Detect which cell encompasses the target text, then output its [x, y] center coordinate. 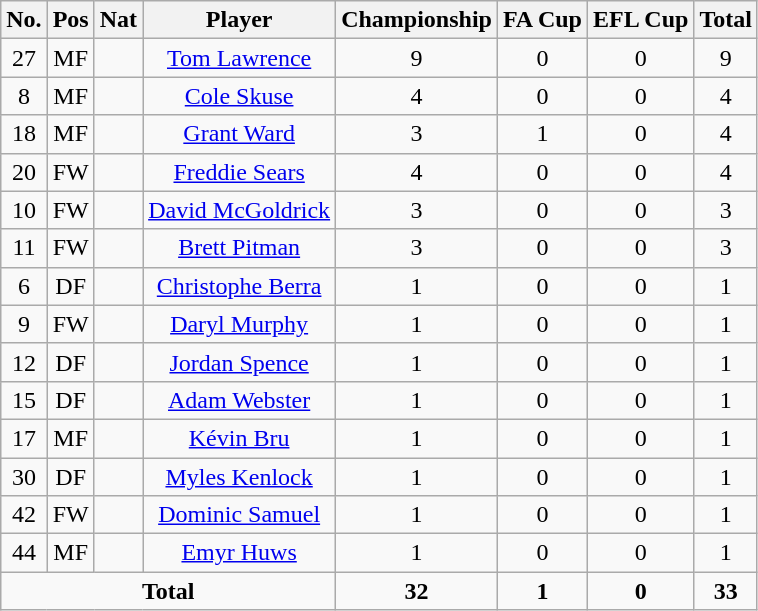
EFL Cup [640, 20]
15 [24, 400]
Myles Kenlock [240, 477]
33 [726, 591]
Jordan Spence [240, 362]
Daryl Murphy [240, 324]
10 [24, 210]
20 [24, 172]
No. [24, 20]
32 [417, 591]
FA Cup [542, 20]
Nat [118, 20]
Brett Pitman [240, 248]
27 [24, 58]
12 [24, 362]
Cole Skuse [240, 96]
Freddie Sears [240, 172]
8 [24, 96]
Tom Lawrence [240, 58]
42 [24, 515]
30 [24, 477]
Emyr Huws [240, 553]
Grant Ward [240, 134]
Kévin Bru [240, 438]
Adam Webster [240, 400]
Championship [417, 20]
11 [24, 248]
44 [24, 553]
Christophe Berra [240, 286]
18 [24, 134]
Dominic Samuel [240, 515]
David McGoldrick [240, 210]
6 [24, 286]
Player [240, 20]
17 [24, 438]
Pos [70, 20]
